Determine the (x, y) coordinate at the center of the cell enclosing the given text.  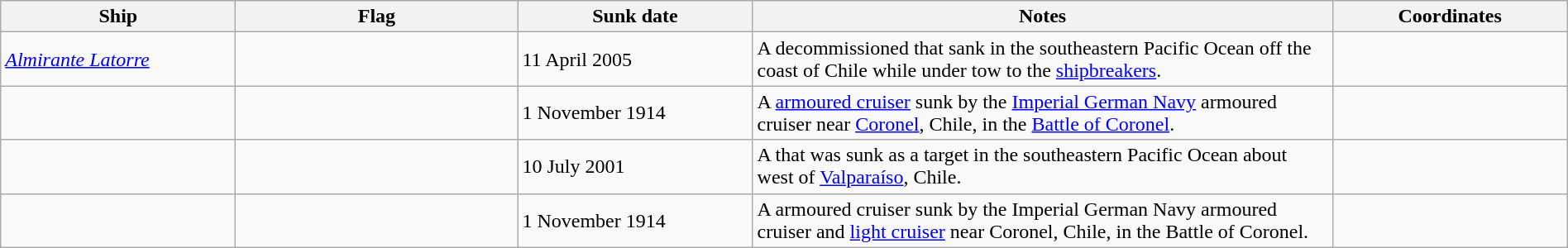
Ship (118, 17)
Flag (377, 17)
Coordinates (1450, 17)
A armoured cruiser sunk by the Imperial German Navy armoured cruiser near Coronel, Chile, in the Battle of Coronel. (1042, 112)
11 April 2005 (635, 60)
A decommissioned that sank in the southeastern Pacific Ocean off the coast of Chile while under tow to the shipbreakers. (1042, 60)
Almirante Latorre (118, 60)
A that was sunk as a target in the southeastern Pacific Ocean about west of Valparaíso, Chile. (1042, 167)
A armoured cruiser sunk by the Imperial German Navy armoured cruiser and light cruiser near Coronel, Chile, in the Battle of Coronel. (1042, 220)
10 July 2001 (635, 167)
Sunk date (635, 17)
Notes (1042, 17)
